Find where the given text appears and provide that cell's center as (X, Y) coordinate. 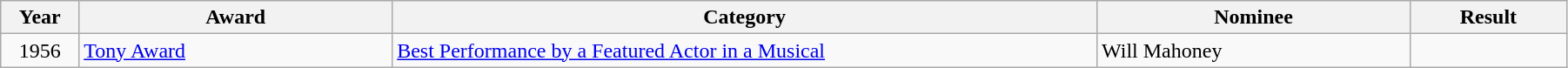
1956 (40, 51)
Best Performance by a Featured Actor in a Musical (745, 51)
Category (745, 17)
Result (1488, 17)
Nominee (1254, 17)
Tony Award (236, 51)
Award (236, 17)
Will Mahoney (1254, 51)
Year (40, 17)
